For the text-containing cell, return its midpoint in (x, y) coordinate format. 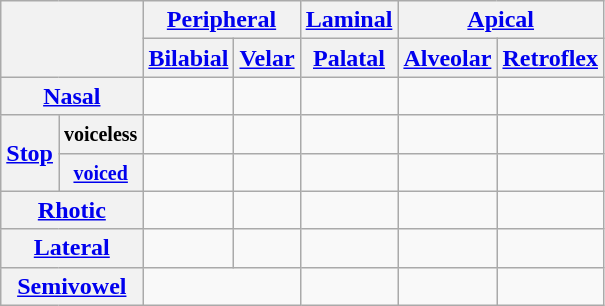
voiceless (100, 134)
Nasal (72, 96)
voiced (100, 172)
Bilabial (188, 58)
Peripheral (222, 20)
Palatal (349, 58)
Velar (267, 58)
Laminal (349, 20)
Rhotic (72, 210)
Lateral (72, 248)
Stop (30, 153)
Retroflex (550, 58)
Apical (501, 20)
Semivowel (72, 286)
Alveolar (448, 58)
